Detect which cell encompasses the target text, then output its [x, y] center coordinate. 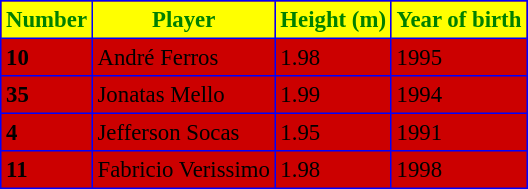
1994 [458, 95]
Player [184, 20]
Fabricio Verissimo [184, 170]
10 [47, 57]
35 [47, 95]
Year of birth [458, 20]
Jefferson Socas [184, 132]
4 [47, 132]
1991 [458, 132]
Height (m) [333, 20]
Jonatas Mello [184, 95]
1995 [458, 57]
Number [47, 20]
1998 [458, 170]
11 [47, 170]
André Ferros [184, 57]
1.99 [333, 95]
1.95 [333, 132]
